Pinpoint the cell where the given text exists, returning its [x, y] midpoint coordinate. 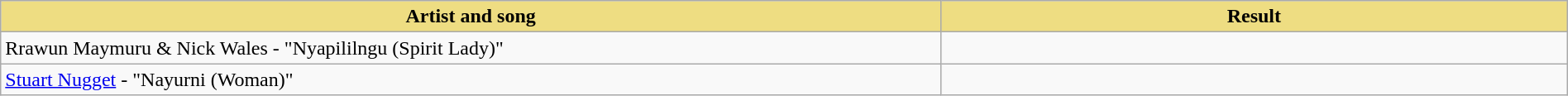
Result [1254, 17]
Artist and song [471, 17]
Stuart Nugget - "Nayurni (Woman)" [471, 79]
Rrawun Maymuru & Nick Wales - "Nyapililngu (Spirit Lady)" [471, 48]
